Identify which cell holds the provided text, then report its [x, y] central coordinate. 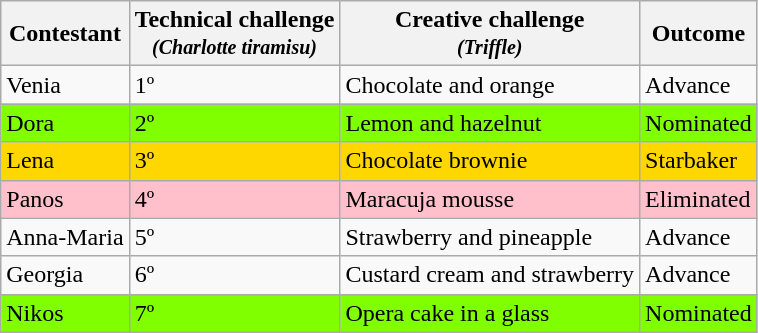
6º [234, 275]
Panos [65, 199]
Maracuja mousse [490, 199]
7º [234, 313]
Strawberry and pineapple [490, 237]
Venia [65, 85]
Anna-Maria [65, 237]
4º [234, 199]
Eliminated [699, 199]
Opera cake in a glass [490, 313]
3º [234, 161]
Lemon and hazelnut [490, 123]
5º [234, 237]
Contestant [65, 34]
2º [234, 123]
1º [234, 85]
Georgia [65, 275]
Starbaker [699, 161]
Outcome [699, 34]
Chocolate and orange [490, 85]
Chocolate brownie [490, 161]
Custard cream and strawberry [490, 275]
Creative challenge(Triffle) [490, 34]
Dora [65, 123]
Technical challenge(Charlotte tiramisu) [234, 34]
Nikos [65, 313]
Lena [65, 161]
